Return the (X, Y) coordinate for the center point of the cell that contains the specified text.  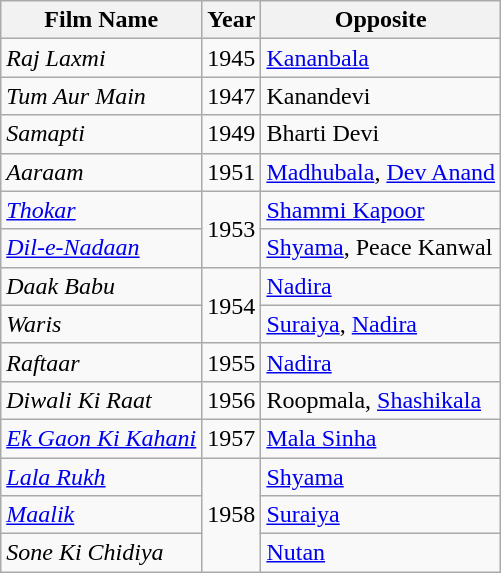
Kanandevi (381, 96)
1945 (232, 58)
1953 (232, 229)
Dil-e-Nadaan (102, 248)
Raftaar (102, 362)
Lala Rukh (102, 477)
Samapti (102, 134)
Raj Laxmi (102, 58)
1954 (232, 305)
Suraiya, Nadira (381, 324)
Aaraam (102, 172)
1957 (232, 438)
1949 (232, 134)
Bharti Devi (381, 134)
Film Name (102, 20)
Maalik (102, 515)
1956 (232, 400)
Thokar (102, 210)
Shammi Kapoor (381, 210)
Diwali Ki Raat (102, 400)
Sone Ki Chidiya (102, 553)
Nutan (381, 553)
Roopmala, Shashikala (381, 400)
1947 (232, 96)
Ek Gaon Ki Kahani (102, 438)
Suraiya (381, 515)
Tum Aur Main (102, 96)
1958 (232, 515)
Year (232, 20)
Daak Babu (102, 286)
1951 (232, 172)
Madhubala, Dev Anand (381, 172)
Waris (102, 324)
Shyama (381, 477)
Opposite (381, 20)
Shyama, Peace Kanwal (381, 248)
1955 (232, 362)
Mala Sinha (381, 438)
Kananbala (381, 58)
